Determine the [X, Y] coordinate at the center of the cell enclosing the given text.  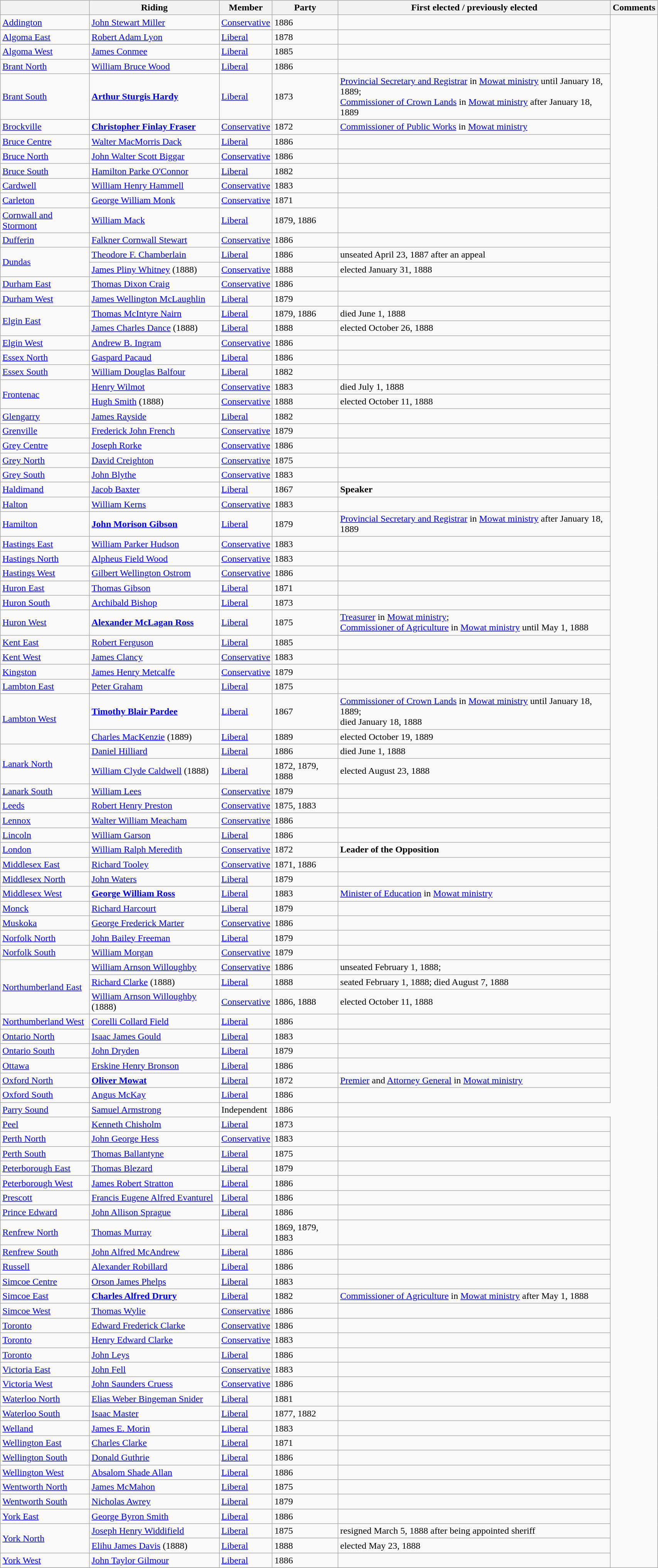
Oliver Mowat [154, 1080]
William Arnson Willoughby [154, 967]
John Saunders Cruess [154, 1384]
elected October 19, 1889 [474, 737]
Algoma West [45, 52]
Henry Wilmot [154, 387]
Essex North [45, 357]
Frontenac [45, 394]
David Creighton [154, 460]
George Byron Smith [154, 1516]
Algoma East [45, 37]
Angus McKay [154, 1095]
James Robert Stratton [154, 1183]
1877, 1882 [305, 1413]
William Parker Hudson [154, 544]
York West [45, 1560]
James Rayside [154, 416]
Commissioner of Agriculture in Mowat ministry after May 1, 1888 [474, 1296]
unseated February 1, 1888; [474, 967]
resigned March 5, 1888 after being appointed sheriff [474, 1531]
Grey North [45, 460]
Charles Alfred Drury [154, 1296]
Francis Eugene Alfred Evanturel [154, 1197]
Ontario South [45, 1051]
Hamilton [45, 524]
Huron East [45, 588]
William Garson [154, 835]
Brant North [45, 66]
Timothy Blair Pardee [154, 711]
Riding [154, 8]
Richard Tooley [154, 864]
Elias Weber Bingeman Snider [154, 1399]
Durham West [45, 299]
James E. Morin [154, 1428]
Wellington West [45, 1472]
Richard Clarke (1888) [154, 982]
Muskoka [45, 923]
John Bailey Freeman [154, 938]
James Charles Dance (1888) [154, 328]
Kent East [45, 642]
Alexander McLagan Ross [154, 622]
Lennox [45, 820]
Thomas Dixon Craig [154, 284]
Grey South [45, 475]
William Mack [154, 220]
William Kerns [154, 504]
Middlesex West [45, 894]
Comments [634, 8]
Simcoe East [45, 1296]
Durham East [45, 284]
Elgin West [45, 343]
Oxford South [45, 1095]
Thomas Murray [154, 1232]
Alpheus Field Wood [154, 559]
George William Monk [154, 200]
Kenneth Chisholm [154, 1124]
James Wellington McLaughlin [154, 299]
Minister of Education in Mowat ministry [474, 894]
Archibald Bishop [154, 603]
John Fell [154, 1369]
York East [45, 1516]
Nicholas Awrey [154, 1502]
Haldimand [45, 490]
Theodore F. Chamberlain [154, 255]
Perth North [45, 1139]
James Conmee [154, 52]
Walter William Meacham [154, 820]
John Allison Sprague [154, 1212]
Glengarry [45, 416]
Wentworth North [45, 1487]
Simcoe Centre [45, 1282]
William Arnson Willoughby (1888) [154, 1002]
1881 [305, 1399]
Richard Harcourt [154, 908]
William Bruce Wood [154, 66]
Ontario North [45, 1036]
Bruce North [45, 156]
John Morison Gibson [154, 524]
Bruce South [45, 171]
Christopher Finlay Fraser [154, 127]
Arthur Sturgis Hardy [154, 96]
1878 [305, 37]
Alexander Robillard [154, 1267]
Waterloo South [45, 1413]
Samuel Armstrong [154, 1110]
Huron West [45, 622]
Kent West [45, 657]
elected January 31, 1888 [474, 269]
Corelli Collard Field [154, 1022]
Hastings North [45, 559]
Victoria West [45, 1384]
elected October 26, 1888 [474, 328]
Renfrew South [45, 1252]
Peterborough West [45, 1183]
Hamilton Parke O'Connor [154, 171]
Provincial Secretary and Registrar in Mowat ministry after January 18, 1889 [474, 524]
William Lees [154, 791]
Robert Henry Preston [154, 806]
Leader of the Opposition [474, 850]
Essex South [45, 372]
John Walter Scott Biggar [154, 156]
John Blythe [154, 475]
York North [45, 1538]
Gilbert Wellington Ostrom [154, 573]
Cardwell [45, 185]
Carleton [45, 200]
Peel [45, 1124]
Party [305, 8]
Brockville [45, 127]
unseated April 23, 1887 after an appeal [474, 255]
Wellington East [45, 1443]
Provincial Secretary and Registrar in Mowat ministry until January 18, 1889; Commissioner of Crown Lands in Mowat ministry after January 18, 1889 [474, 96]
Jacob Baxter [154, 490]
Gaspard Pacaud [154, 357]
Ottawa [45, 1066]
Prescott [45, 1197]
James Pliny Whitney (1888) [154, 269]
Absalom Shade Allan [154, 1472]
Perth South [45, 1154]
Grey Centre [45, 445]
1886, 1888 [305, 1002]
1889 [305, 737]
Thomas Ballantyne [154, 1154]
Lambton West [45, 719]
elected August 23, 1888 [474, 771]
Premier and Attorney General in Mowat ministry [474, 1080]
Edward Frederick Clarke [154, 1325]
Hastings East [45, 544]
London [45, 850]
Simcoe West [45, 1311]
John George Hess [154, 1139]
Isaac Master [154, 1413]
Speaker [474, 490]
Treasurer in Mowat ministry; Commissioner of Agriculture in Mowat ministry until May 1, 1888 [474, 622]
Brant South [45, 96]
William Morgan [154, 952]
Wellington South [45, 1457]
Norfolk South [45, 952]
Halton [45, 504]
1872, 1879, 1888 [305, 771]
Charles Clarke [154, 1443]
William Clyde Caldwell (1888) [154, 771]
Wentworth South [45, 1502]
Dundas [45, 262]
John Leys [154, 1355]
Dufferin [45, 240]
Norfolk North [45, 938]
John Dryden [154, 1051]
Commissioner of Crown Lands in Mowat ministry until January 18, 1889; died January 18, 1888 [474, 711]
Welland [45, 1428]
1875, 1883 [305, 806]
Lincoln [45, 835]
Middlesex East [45, 864]
1869, 1879, 1883 [305, 1232]
Joseph Rorke [154, 445]
Grenville [45, 431]
Independent [246, 1110]
1871, 1886 [305, 864]
Parry Sound [45, 1110]
Thomas Wylie [154, 1311]
Leeds [45, 806]
Charles MacKenzie (1889) [154, 737]
Kingston [45, 672]
Falkner Cornwall Stewart [154, 240]
Waterloo North [45, 1399]
Monck [45, 908]
James Clancy [154, 657]
Oxford North [45, 1080]
Prince Edward [45, 1212]
Renfrew North [45, 1232]
Erskine Henry Bronson [154, 1066]
George Frederick Marter [154, 923]
James McMahon [154, 1487]
Thomas Blezard [154, 1168]
Peter Graham [154, 686]
Orson James Phelps [154, 1282]
Henry Edward Clarke [154, 1340]
William Ralph Meredith [154, 850]
Joseph Henry Widdifield [154, 1531]
Lambton East [45, 686]
Cornwall and Stormont [45, 220]
Thomas Gibson [154, 588]
Commissioner of Public Works in Mowat ministry [474, 127]
Walter MacMorris Dack [154, 141]
George William Ross [154, 894]
Member [246, 8]
Donald Guthrie [154, 1457]
Victoria East [45, 1369]
John Waters [154, 879]
James Henry Metcalfe [154, 672]
John Alfred McAndrew [154, 1252]
Northumberland East [45, 987]
Huron South [45, 603]
Hastings West [45, 573]
John Stewart Miller [154, 22]
Bruce Centre [45, 141]
First elected / previously elected [474, 8]
Elgin East [45, 321]
Middlesex North [45, 879]
Isaac James Gould [154, 1036]
Robert Ferguson [154, 642]
William Henry Hammell [154, 185]
Daniel Hilliard [154, 751]
Elihu James Davis (1888) [154, 1546]
Robert Adam Lyon [154, 37]
elected May 23, 1888 [474, 1546]
Peterborough East [45, 1168]
died July 1, 1888 [474, 387]
John Taylor Gilmour [154, 1560]
seated February 1, 1888; died August 7, 1888 [474, 982]
William Douglas Balfour [154, 372]
Lanark North [45, 764]
Russell [45, 1267]
Andrew B. Ingram [154, 343]
Addington [45, 22]
Hugh Smith (1888) [154, 401]
Frederick John French [154, 431]
Lanark South [45, 791]
Northumberland West [45, 1022]
Thomas McIntyre Nairn [154, 313]
